Identify which cell holds the provided text, then report its [x, y] central coordinate. 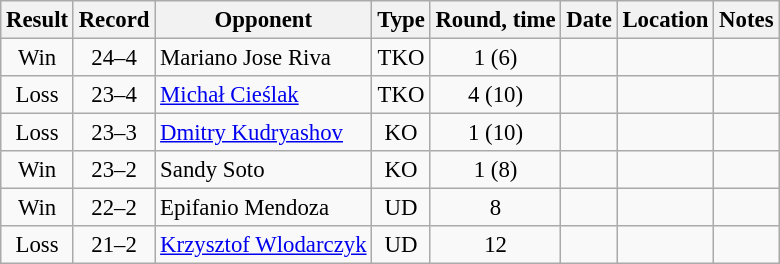
8 [496, 208]
Michał Cieślak [264, 95]
Opponent [264, 20]
Round, time [496, 20]
Type [401, 20]
1 (8) [496, 170]
22–2 [114, 208]
Krzysztof Wlodarczyk [264, 245]
12 [496, 245]
23–3 [114, 133]
Notes [746, 20]
4 (10) [496, 95]
Sandy Soto [264, 170]
Date [589, 20]
Location [666, 20]
23–2 [114, 170]
21–2 [114, 245]
Result [38, 20]
Epifanio Mendoza [264, 208]
Mariano Jose Riva [264, 58]
Record [114, 20]
24–4 [114, 58]
23–4 [114, 95]
Dmitry Kudryashov [264, 133]
1 (10) [496, 133]
1 (6) [496, 58]
